Return the [x, y] coordinate for the center point of the cell that contains the specified text.  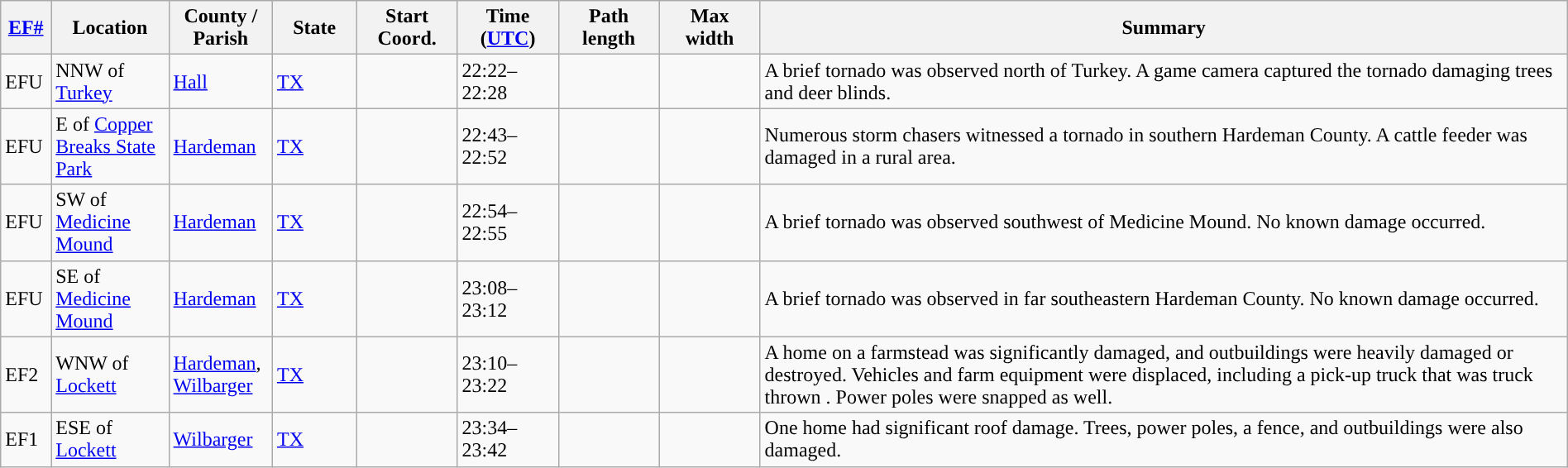
A brief tornado was observed southwest of Medicine Mound. No known damage occurred. [1164, 222]
Summary [1164, 28]
A brief tornado was observed in far southeastern Hardeman County. No known damage occurred. [1164, 298]
EF2 [26, 375]
A brief tornado was observed north of Turkey. A game camera captured the tornado damaging trees and deer blinds. [1164, 81]
E of Copper Breaks State Park [110, 146]
Max width [710, 28]
Numerous storm chasers witnessed a tornado in southern Hardeman County. A cattle feeder was damaged in a rural area. [1164, 146]
23:10–23:22 [508, 375]
22:54–22:55 [508, 222]
23:08–23:12 [508, 298]
ESE of Lockett [110, 440]
Time (UTC) [508, 28]
23:34–23:42 [508, 440]
SE of Medicine Mound [110, 298]
Location [110, 28]
County / Parish [220, 28]
Path length [609, 28]
One home had significant roof damage. Trees, power poles, a fence, and outbuildings were also damaged. [1164, 440]
EF# [26, 28]
SW of Medicine Mound [110, 222]
Hall [220, 81]
WNW of Lockett [110, 375]
Hardeman, Wilbarger [220, 375]
22:43–22:52 [508, 146]
Start Coord. [407, 28]
EF1 [26, 440]
Wilbarger [220, 440]
22:22–22:28 [508, 81]
State [314, 28]
NNW of Turkey [110, 81]
